Pinpoint the cell where the given text exists, returning its (X, Y) midpoint coordinate. 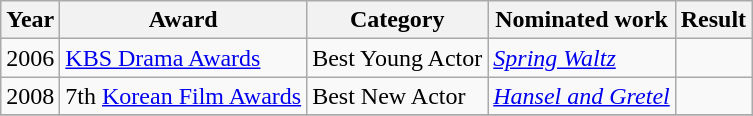
2006 (30, 58)
Spring Waltz (582, 58)
7th Korean Film Awards (184, 96)
Result (713, 20)
Best Young Actor (398, 58)
2008 (30, 96)
Nominated work (582, 20)
Year (30, 20)
KBS Drama Awards (184, 58)
Category (398, 20)
Award (184, 20)
Hansel and Gretel (582, 96)
Best New Actor (398, 96)
